Return [X, Y] of the center of cell containing provided text 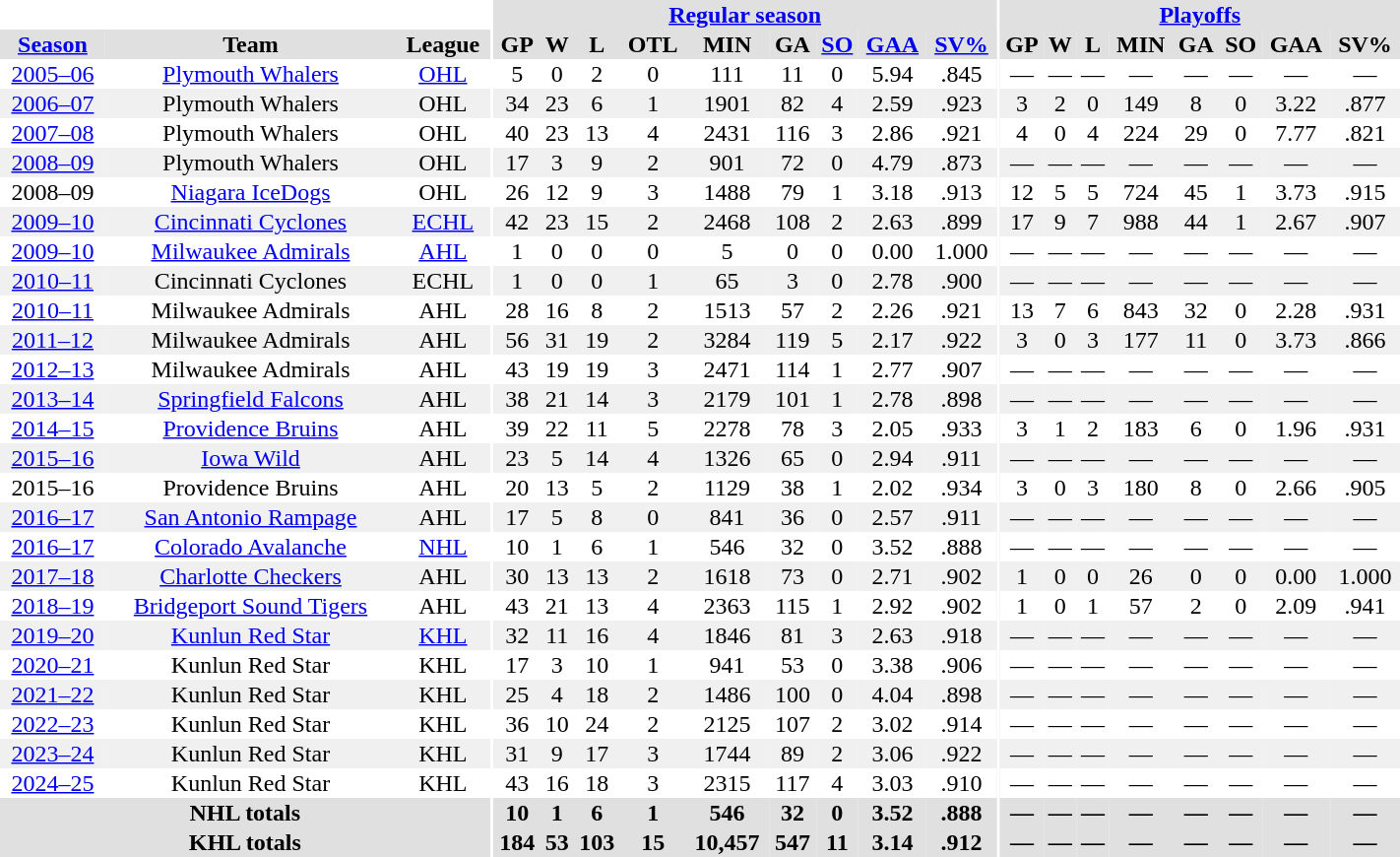
3.22 [1296, 103]
2.05 [892, 428]
1744 [727, 754]
Playoffs [1200, 15]
3.14 [892, 842]
2023–24 [53, 754]
20 [517, 488]
1513 [727, 310]
1486 [727, 694]
2006–07 [53, 103]
3.02 [892, 724]
.845 [961, 74]
42 [517, 222]
.915 [1365, 192]
1618 [727, 576]
Niagara IceDogs [250, 192]
34 [517, 103]
108 [793, 222]
2.94 [892, 458]
73 [793, 576]
2.28 [1296, 310]
2471 [727, 369]
2468 [727, 222]
114 [793, 369]
2005–06 [53, 74]
3.03 [892, 783]
2021–22 [53, 694]
2.02 [892, 488]
.877 [1365, 103]
30 [517, 576]
.821 [1365, 133]
180 [1141, 488]
56 [517, 340]
119 [793, 340]
.905 [1365, 488]
2007–08 [53, 133]
.941 [1365, 606]
Season [53, 44]
78 [793, 428]
3.38 [892, 665]
2.57 [892, 517]
2.09 [1296, 606]
Springfield Falcons [250, 399]
82 [793, 103]
2014–15 [53, 428]
843 [1141, 310]
.873 [961, 163]
Charlotte Checkers [250, 576]
89 [793, 754]
NHL [443, 547]
4.04 [892, 694]
San Antonio Rampage [250, 517]
29 [1196, 133]
2.66 [1296, 488]
224 [1141, 133]
941 [727, 665]
3.06 [892, 754]
.918 [961, 635]
5.94 [892, 74]
KHL totals [245, 842]
724 [1141, 192]
1846 [727, 635]
2363 [727, 606]
117 [793, 783]
Colorado Avalanche [250, 547]
2.77 [892, 369]
2.92 [892, 606]
100 [793, 694]
116 [793, 133]
.933 [961, 428]
OTL [653, 44]
79 [793, 192]
1326 [727, 458]
2024–25 [53, 783]
111 [727, 74]
115 [793, 606]
League [443, 44]
3.18 [892, 192]
2018–19 [53, 606]
4.79 [892, 163]
2.86 [892, 133]
Team [250, 44]
.899 [961, 222]
39 [517, 428]
2013–14 [53, 399]
.913 [961, 192]
44 [1196, 222]
2315 [727, 783]
Regular season [744, 15]
72 [793, 163]
2.67 [1296, 222]
183 [1141, 428]
1129 [727, 488]
901 [727, 163]
2020–21 [53, 665]
149 [1141, 103]
.906 [961, 665]
184 [517, 842]
28 [517, 310]
2019–20 [53, 635]
.866 [1365, 340]
24 [597, 724]
2.26 [892, 310]
NHL totals [245, 813]
.910 [961, 783]
101 [793, 399]
25 [517, 694]
2.17 [892, 340]
Bridgeport Sound Tigers [250, 606]
2.71 [892, 576]
Iowa Wild [250, 458]
177 [1141, 340]
2125 [727, 724]
.934 [961, 488]
2017–18 [53, 576]
45 [1196, 192]
2179 [727, 399]
3284 [727, 340]
1.96 [1296, 428]
2022–23 [53, 724]
2431 [727, 133]
.912 [961, 842]
40 [517, 133]
107 [793, 724]
81 [793, 635]
1901 [727, 103]
841 [727, 517]
.914 [961, 724]
2278 [727, 428]
.923 [961, 103]
2.59 [892, 103]
547 [793, 842]
.900 [961, 281]
1488 [727, 192]
7.77 [1296, 133]
22 [557, 428]
103 [597, 842]
10,457 [727, 842]
2011–12 [53, 340]
988 [1141, 222]
2012–13 [53, 369]
